Detect which cell encompasses the target text, then output its [x, y] center coordinate. 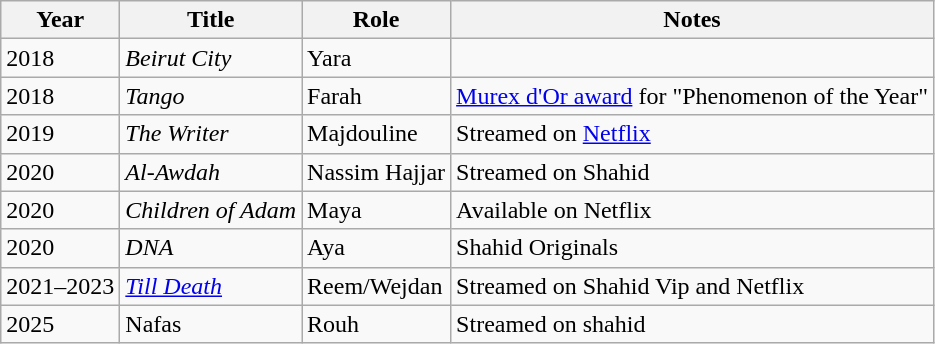
The Writer [211, 134]
Streamed on Shahid Vip and Netflix [692, 286]
Farah [376, 96]
Tango [211, 96]
Aya [376, 248]
Reem/Wejdan [376, 286]
Maya [376, 210]
DNA [211, 248]
Yara [376, 58]
Shahid Originals [692, 248]
Majdouline [376, 134]
Rouh [376, 324]
Beirut City [211, 58]
Title [211, 20]
Nafas [211, 324]
Murex d'Or award for "Phenomenon of the Year" [692, 96]
Year [60, 20]
Al-Awdah [211, 172]
Till Death [211, 286]
Children of Adam [211, 210]
Nassim Hajjar [376, 172]
2025 [60, 324]
Streamed on shahid [692, 324]
Streamed on Shahid [692, 172]
2019 [60, 134]
Available on Netflix [692, 210]
Role [376, 20]
Streamed on Netflix [692, 134]
Notes [692, 20]
2021–2023 [60, 286]
